Return [X, Y] of the center of cell containing provided text 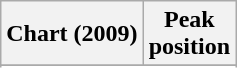
Peak position [189, 34]
Chart (2009) [72, 34]
